Extract the [X, Y] coordinate from the center of the cell holding the provided text.  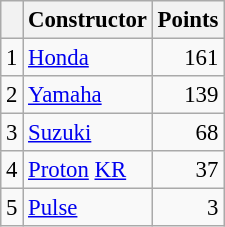
Constructor [88, 20]
37 [188, 170]
Points [188, 20]
Suzuki [88, 133]
Honda [88, 58]
5 [12, 208]
Yamaha [88, 95]
4 [12, 170]
Pulse [88, 208]
Proton KR [88, 170]
68 [188, 133]
1 [12, 58]
2 [12, 95]
139 [188, 95]
161 [188, 58]
